Pinpoint the cell where the given text exists, returning its [X, Y] midpoint coordinate. 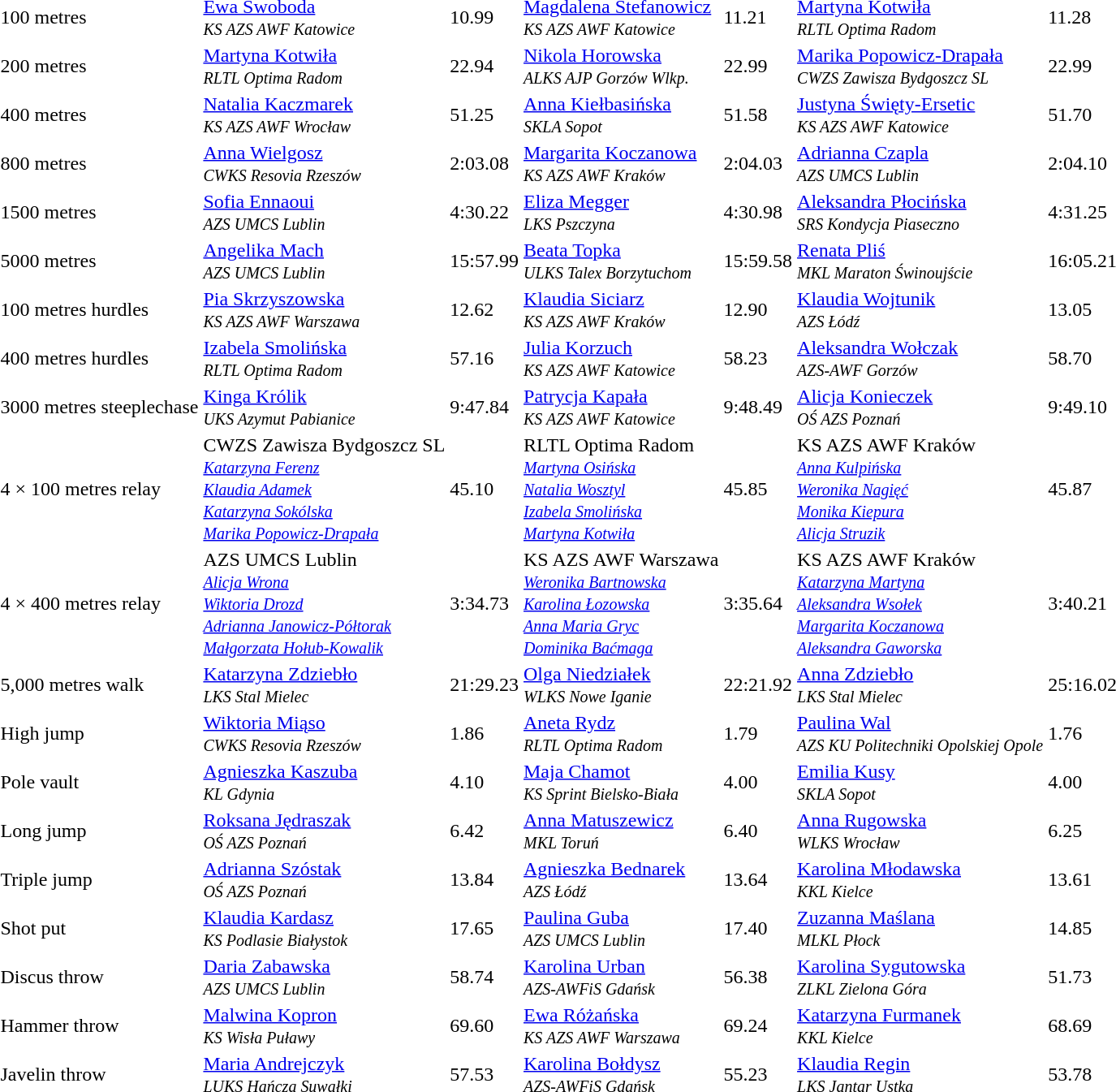
Daria ZabawskaAZS UMCS Lublin [325, 978]
22:21.92 [758, 685]
22.99 [758, 67]
Izabela SmolińskaRLTL Optima Radom [325, 359]
2:04.03 [758, 164]
RLTL Optima RadomMartyna OsińskaNatalia WosztylIzabela SmolińskaMartyna Kotwiła [622, 489]
Emilia KusySKLA Sopot [920, 783]
Ewa RóżańskaKS AZS AWF Warszawa [622, 1026]
CWZS Zawisza Bydgoszcz SLKatarzyna FerenzKlaudia AdamekKatarzyna SokólskaMarika Popowicz-Drapała [325, 489]
Paulina WalAZS KU Politechniki Opolskiej Opole [920, 734]
Anna MatuszewiczMKL Toruń [622, 831]
Margarita KoczanowaKS AZS AWF Kraków [622, 164]
3:34.73 [485, 603]
Eliza MeggerLKS Pszczyna [622, 213]
Anna RugowskaWLKS Wrocław [920, 831]
Klaudia WojtunikAZS Łódź [920, 310]
4.00 [758, 783]
Katarzyna FurmanekKKL Kielce [920, 1026]
Klaudia KardaszKS Podlasie Białystok [325, 929]
Aneta RydzRLTL Optima Radom [622, 734]
Patrycja KapałaKS AZS AWF Katowice [622, 408]
17.40 [758, 929]
Nikola HorowskaALKS AJP Gorzów Wlkp. [622, 67]
Aleksandra WołczakAZS-AWF Gorzów [920, 359]
KS AZS AWF KrakówKatarzyna MartynaAleksandra WsołekMargarita KoczanowaAleksandra Gaworska [920, 603]
Karolina UrbanAZS-AWFiS Gdańsk [622, 978]
Alicja KonieczekOŚ AZS Poznań [920, 408]
Wiktoria MiąsoCWKS Resovia Rzeszów [325, 734]
Olga NiedziałekWLKS Nowe Iganie [622, 685]
12.90 [758, 310]
Paulina GubaAZS UMCS Lublin [622, 929]
Karolina MłodawskaKKL Kielce [920, 880]
4:30.98 [758, 213]
Julia KorzuchKS AZS AWF Katowice [622, 359]
Kinga KrólikUKS Azymut Pabianice [325, 408]
Maja ChamotKS Sprint Bielsko-Biała [622, 783]
Angelika MachAZS UMCS Lublin [325, 261]
Adrianna SzóstakOŚ AZS Poznań [325, 880]
Justyna Święty-ErseticKS AZS AWF Katowice [920, 115]
17.65 [485, 929]
13.64 [758, 880]
58.23 [758, 359]
12.62 [485, 310]
Karolina SygutowskaZLKL Zielona Góra [920, 978]
45.10 [485, 489]
6.42 [485, 831]
58.74 [485, 978]
Renata PliśMKL Maraton Świnoujście [920, 261]
57.16 [485, 359]
KS AZS AWF WarszawaWeronika BartnowskaKarolina ŁozowskaAnna Maria GrycDominika Baćmaga [622, 603]
Agnieszka KaszubaKL Gdynia [325, 783]
1.86 [485, 734]
Anna ZdziebłoLKS Stal Mielec [920, 685]
Aleksandra PłocińskaSRS Kondycja Piaseczno [920, 213]
Marika Popowicz-DrapałaCWZS Zawisza Bydgoszcz SL [920, 67]
21:29.23 [485, 685]
Malwina KopronKS Wisła Puławy [325, 1026]
4.10 [485, 783]
51.58 [758, 115]
KS AZS AWF KrakówAnna KulpińskaWeronika NagięćMonika KiepuraAlicja Struzik [920, 489]
45.85 [758, 489]
Roksana JędraszakOŚ AZS Poznań [325, 831]
Zuzanna MaślanaMLKL Płock [920, 929]
Sofia EnnaouiAZS UMCS Lublin [325, 213]
AZS UMCS LublinAlicja WronaWiktoria DrozdAdrianna Janowicz-PółtorakMałgorzata Hołub-Kowalik [325, 603]
Pia SkrzyszowskaKS AZS AWF Warszawa [325, 310]
15:57.99 [485, 261]
Anna WielgoszCWKS Resovia Rzeszów [325, 164]
Adrianna CzaplaAZS UMCS Lublin [920, 164]
1.79 [758, 734]
Beata TopkaULKS Talex Borzytuchom [622, 261]
56.38 [758, 978]
15:59.58 [758, 261]
9:48.49 [758, 408]
51.25 [485, 115]
Natalia KaczmarekKS AZS AWF Wrocław [325, 115]
69.60 [485, 1026]
69.24 [758, 1026]
Klaudia SiciarzKS AZS AWF Kraków [622, 310]
Anna KiełbasińskaSKLA Sopot [622, 115]
Agnieszka BednarekAZS Łódź [622, 880]
13.84 [485, 880]
Katarzyna ZdziebłoLKS Stal Mielec [325, 685]
4:30.22 [485, 213]
9:47.84 [485, 408]
22.94 [485, 67]
Martyna KotwiłaRLTL Optima Radom [325, 67]
3:35.64 [758, 603]
6.40 [758, 831]
2:03.08 [485, 164]
